Provide the (X, Y) coordinate of the cell's center where the given text is located.  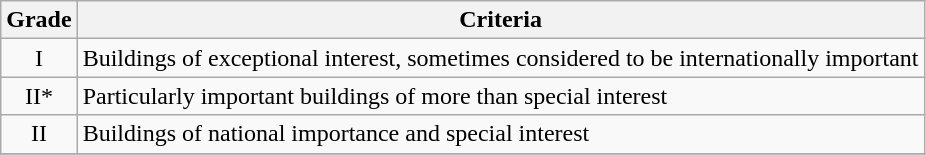
II* (39, 96)
Buildings of exceptional interest, sometimes considered to be internationally important (500, 58)
I (39, 58)
Grade (39, 20)
II (39, 134)
Criteria (500, 20)
Particularly important buildings of more than special interest (500, 96)
Buildings of national importance and special interest (500, 134)
